Output the (x, y) coordinate of the center of the cell containing the given text.  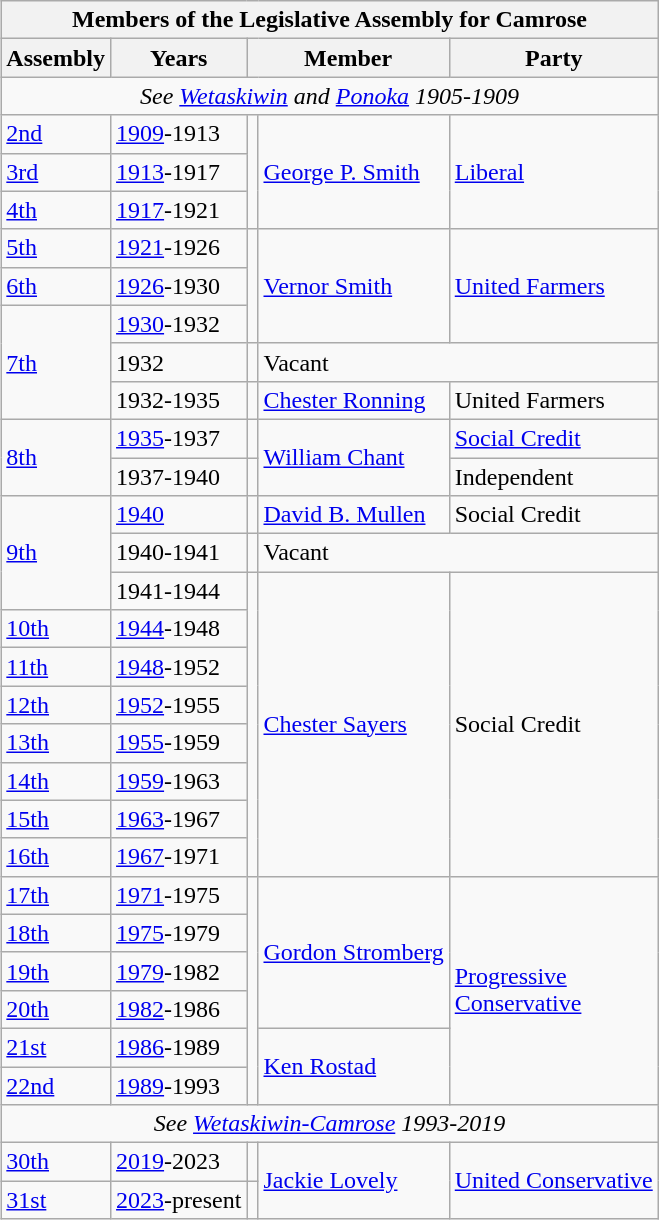
14th (56, 781)
Chester Ronning (354, 400)
1952-1955 (179, 705)
Years (179, 58)
1989-1993 (179, 1085)
7th (56, 362)
David B. Mullen (354, 515)
1975-1979 (179, 933)
10th (56, 629)
1940 (179, 515)
Ken Rostad (354, 1066)
18th (56, 933)
21st (56, 1047)
1982-1986 (179, 1009)
13th (56, 743)
Vernor Smith (354, 286)
1917-1921 (179, 210)
12th (56, 705)
1963-1967 (179, 819)
30th (56, 1162)
3rd (56, 172)
2019-2023 (179, 1162)
15th (56, 819)
1921-1926 (179, 248)
1940-1941 (179, 553)
5th (56, 248)
1937-1940 (179, 477)
Gordon Stromberg (354, 952)
1930-1932 (179, 324)
Member (348, 58)
11th (56, 667)
19th (56, 971)
1955-1959 (179, 743)
ProgressiveConservative (554, 990)
2023-present (179, 1200)
1909-1913 (179, 134)
Independent (554, 477)
Chester Sayers (354, 724)
1941-1944 (179, 591)
William Chant (354, 457)
1959-1963 (179, 781)
Liberal (554, 172)
8th (56, 457)
31st (56, 1200)
2nd (56, 134)
Jackie Lovely (354, 1181)
Members of the Legislative Assembly for Camrose (330, 20)
1967-1971 (179, 857)
United Conservative (554, 1181)
See Wetaskiwin-Camrose 1993-2019 (330, 1124)
George P. Smith (354, 172)
4th (56, 210)
1935-1937 (179, 438)
Assembly (56, 58)
1913-1917 (179, 172)
1932-1935 (179, 400)
22nd (56, 1085)
9th (56, 553)
1986-1989 (179, 1047)
1971-1975 (179, 895)
See Wetaskiwin and Ponoka 1905-1909 (330, 96)
1948-1952 (179, 667)
1926-1930 (179, 286)
6th (56, 286)
17th (56, 895)
1932 (179, 362)
16th (56, 857)
1979-1982 (179, 971)
1944-1948 (179, 629)
20th (56, 1009)
Party (554, 58)
